From the cell containing the given text, extract its center point as (X, Y) coordinate. 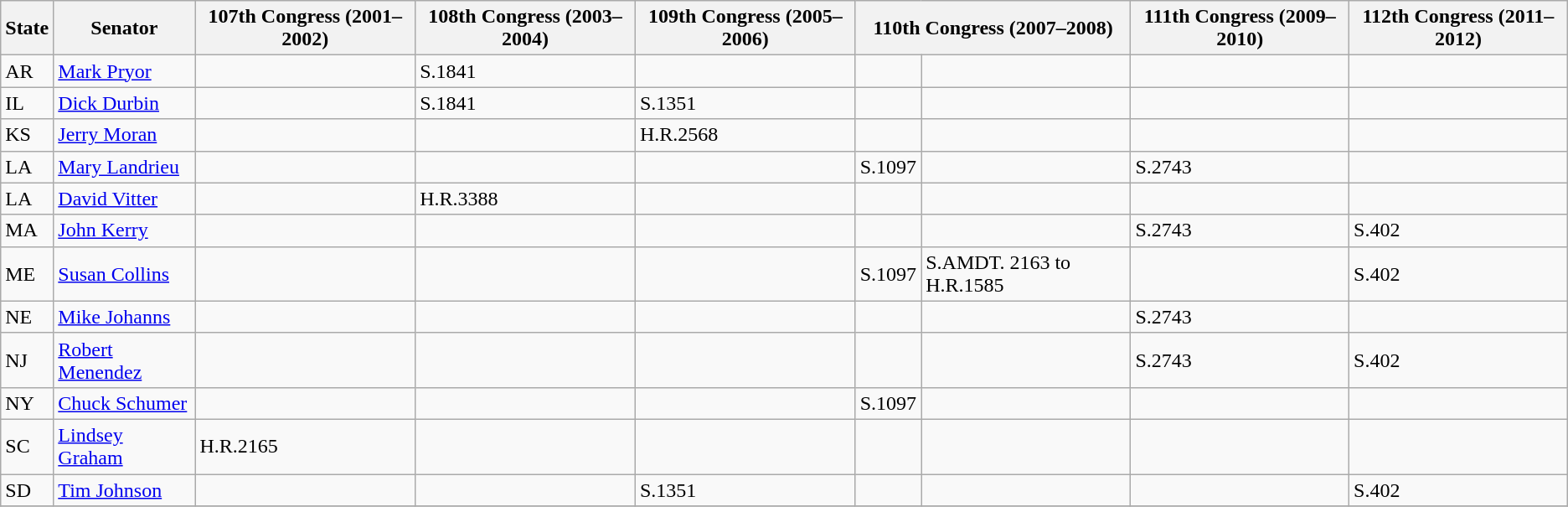
AR (27, 71)
IL (27, 103)
107th Congress (2001–2002) (305, 28)
H.R.3388 (526, 199)
Chuck Schumer (124, 403)
State (27, 28)
112th Congress (2011–2012) (1459, 28)
108th Congress (2003–2004) (526, 28)
Susan Collins (124, 273)
John Kerry (124, 230)
NE (27, 317)
111th Congress (2009–2010) (1240, 28)
Mike Johanns (124, 317)
H.R.2568 (745, 135)
MA (27, 230)
SD (27, 490)
Mark Pryor (124, 71)
Lindsey Graham (124, 446)
KS (27, 135)
Dick Durbin (124, 103)
SC (27, 446)
Tim Johnson (124, 490)
109th Congress (2005–2006) (745, 28)
Senator (124, 28)
S.AMDT. 2163 to H.R.1585 (1026, 273)
ME (27, 273)
Jerry Moran (124, 135)
NY (27, 403)
David Vitter (124, 199)
Robert Menendez (124, 360)
110th Congress (2007–2008) (993, 28)
NJ (27, 360)
H.R.2165 (305, 446)
Mary Landrieu (124, 167)
